Capture the cell that displays the provided text and extract its (x, y) central coordinate. 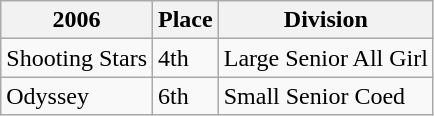
2006 (77, 20)
6th (186, 96)
Small Senior Coed (326, 96)
Division (326, 20)
Odyssey (77, 96)
Large Senior All Girl (326, 58)
Shooting Stars (77, 58)
4th (186, 58)
Place (186, 20)
